Detect which cell encompasses the target text, then output its (x, y) center coordinate. 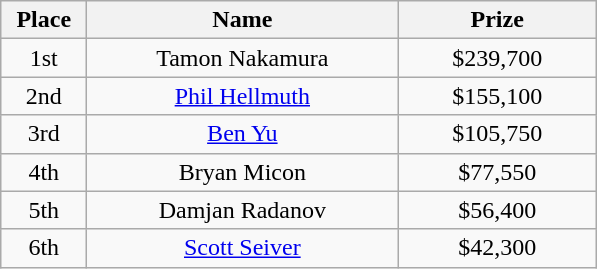
2nd (44, 96)
$77,550 (498, 172)
5th (44, 210)
$155,100 (498, 96)
Prize (498, 20)
3rd (44, 134)
Tamon Nakamura (242, 58)
$42,300 (498, 248)
4th (44, 172)
6th (44, 248)
Scott Seiver (242, 248)
Bryan Micon (242, 172)
1st (44, 58)
$239,700 (498, 58)
Name (242, 20)
Phil Hellmuth (242, 96)
Damjan Radanov (242, 210)
Ben Yu (242, 134)
$105,750 (498, 134)
$56,400 (498, 210)
Place (44, 20)
